Return [x, y] of the center of cell containing provided text 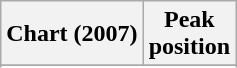
Peakposition [189, 34]
Chart (2007) [72, 34]
